Search for the cell housing the specified text and yield its [x, y] center coordinate. 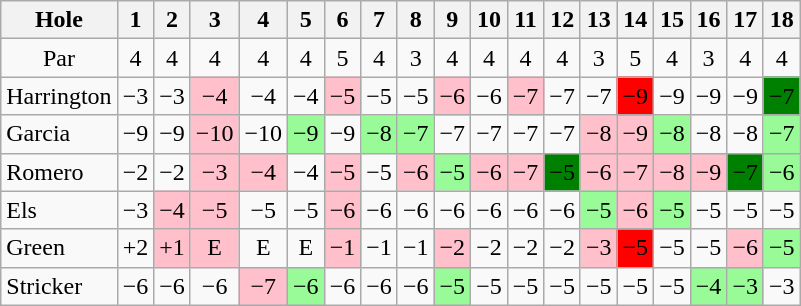
7 [380, 20]
17 [746, 20]
Romero [59, 172]
16 [708, 20]
Garcia [59, 134]
10 [490, 20]
18 [782, 20]
Harrington [59, 96]
9 [452, 20]
Green [59, 248]
Stricker [59, 286]
2 [172, 20]
Hole [59, 20]
Par [59, 58]
1 [136, 20]
14 [636, 20]
12 [562, 20]
11 [526, 20]
13 [598, 20]
+2 [136, 248]
6 [342, 20]
8 [416, 20]
+1 [172, 248]
Els [59, 210]
15 [672, 20]
